Find where the given text appears and provide that cell's center as (X, Y) coordinate. 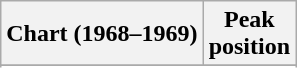
Chart (1968–1969) (102, 34)
Peakposition (249, 34)
